Extract the (x, y) coordinate from the center of the cell holding the provided text.  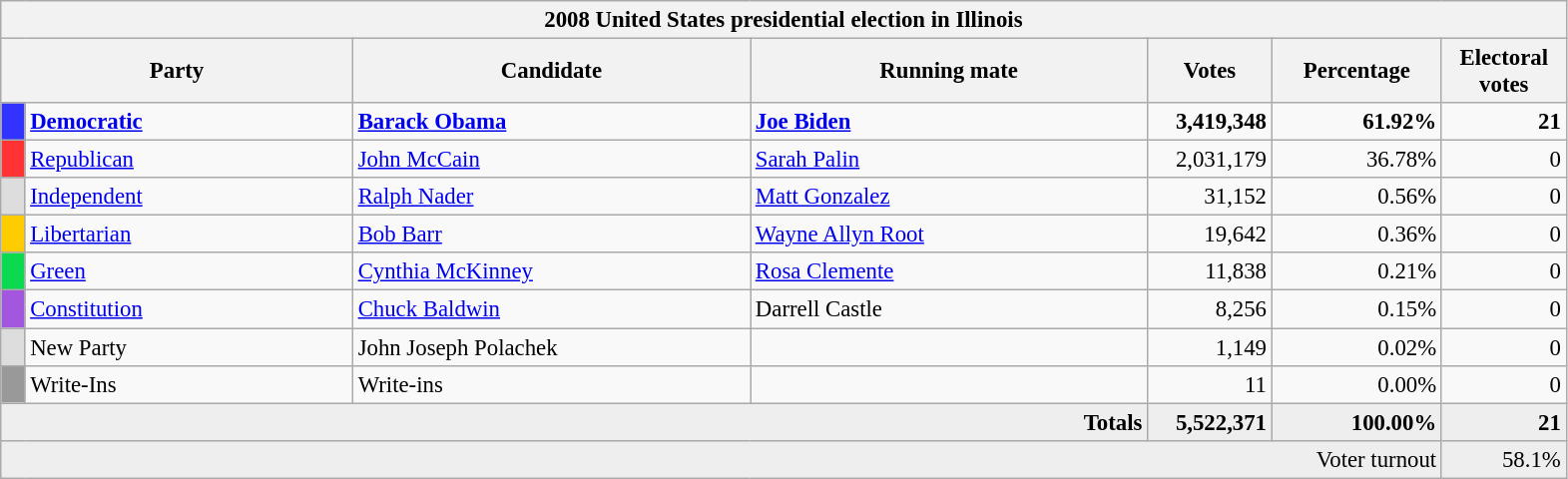
31,152 (1210, 197)
Write-ins (551, 384)
Totals (575, 422)
19,642 (1210, 235)
Electoral votes (1503, 72)
Rosa Clemente (949, 272)
Party (178, 72)
John McCain (551, 160)
Matt Gonzalez (949, 197)
Running mate (949, 72)
New Party (189, 347)
11 (1210, 384)
Sarah Palin (949, 160)
1,149 (1210, 347)
Chuck Baldwin (551, 309)
Percentage (1356, 72)
Barack Obama (551, 122)
Independent (189, 197)
Candidate (551, 72)
0.21% (1356, 272)
Votes (1210, 72)
Democratic (189, 122)
John Joseph Polachek (551, 347)
2008 United States presidential election in Illinois (784, 20)
61.92% (1356, 122)
Darrell Castle (949, 309)
Joe Biden (949, 122)
Write-Ins (189, 384)
Constitution (189, 309)
Wayne Allyn Root (949, 235)
Republican (189, 160)
58.1% (1503, 459)
5,522,371 (1210, 422)
Green (189, 272)
Cynthia McKinney (551, 272)
8,256 (1210, 309)
3,419,348 (1210, 122)
Libertarian (189, 235)
0.56% (1356, 197)
11,838 (1210, 272)
Bob Barr (551, 235)
Voter turnout (722, 459)
0.00% (1356, 384)
Ralph Nader (551, 197)
2,031,179 (1210, 160)
0.36% (1356, 235)
0.15% (1356, 309)
100.00% (1356, 422)
0.02% (1356, 347)
36.78% (1356, 160)
